Find where the given text appears and provide that cell's center as (x, y) coordinate. 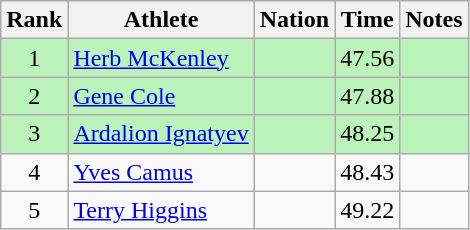
Athlete (161, 20)
Notes (434, 20)
Yves Camus (161, 172)
Terry Higgins (161, 210)
3 (34, 134)
48.43 (368, 172)
Gene Cole (161, 96)
Herb McKenley (161, 58)
2 (34, 96)
49.22 (368, 210)
48.25 (368, 134)
47.88 (368, 96)
Time (368, 20)
1 (34, 58)
Nation (294, 20)
4 (34, 172)
47.56 (368, 58)
Ardalion Ignatyev (161, 134)
5 (34, 210)
Rank (34, 20)
